Output the (x, y) coordinate of the center of the cell containing the given text.  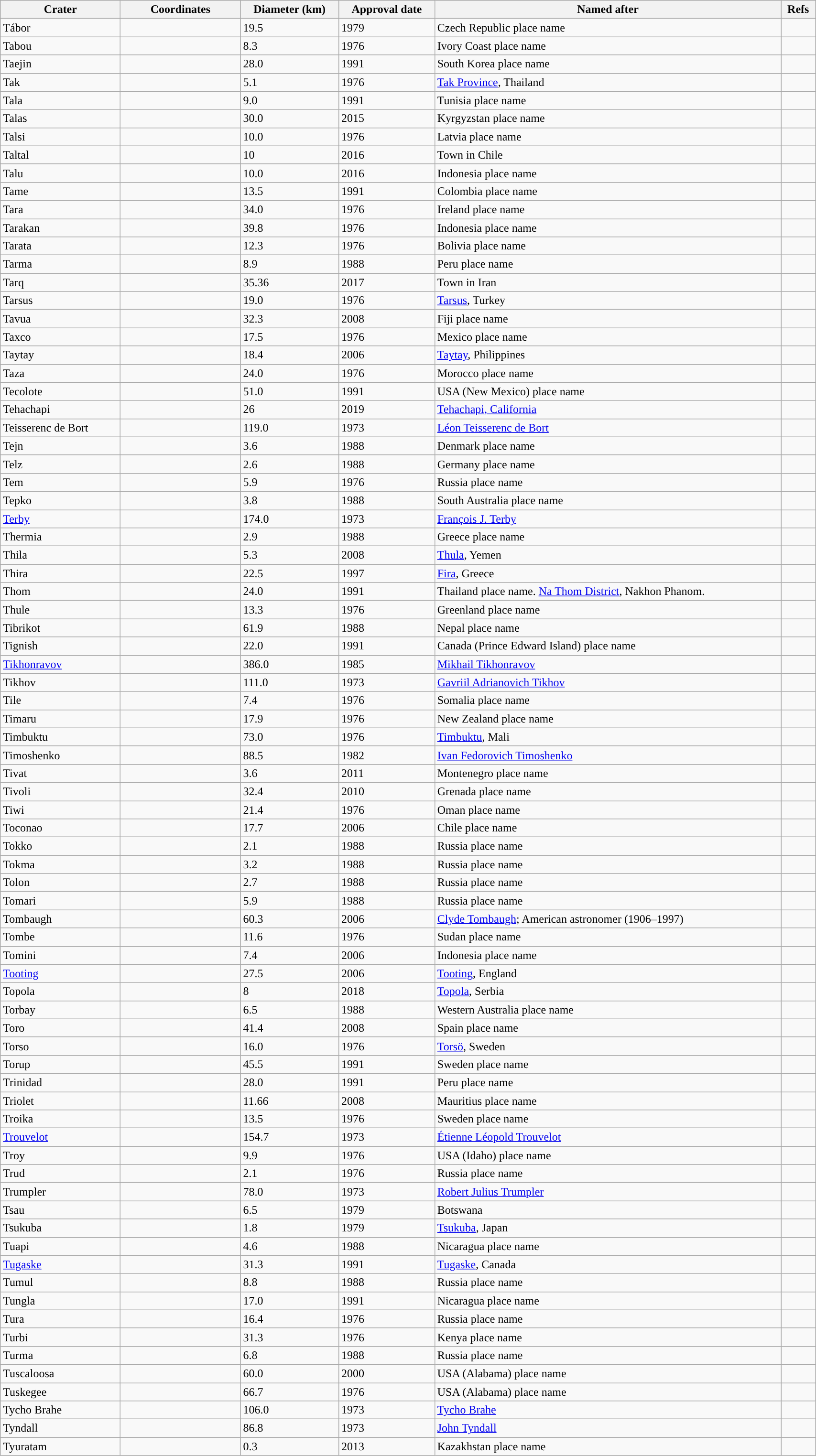
USA (New Mexico) place name (608, 391)
Tuscaloosa (60, 1373)
Tomari (60, 901)
Tikhonravov (60, 664)
Ireland place name (608, 209)
26 (290, 410)
Taytay (60, 355)
Tooting, England (608, 973)
2.6 (290, 464)
Trinidad (60, 1082)
30.0 (290, 119)
41.4 (290, 1028)
Timoshenko (60, 755)
Tungla (60, 1301)
Timbuktu (60, 737)
2013 (387, 1446)
Tokma (60, 864)
Tala (60, 100)
10 (290, 155)
Thermia (60, 537)
Fira, Greece (608, 573)
Thila (60, 555)
Turma (60, 1355)
Turbi (60, 1337)
86.8 (290, 1428)
5.3 (290, 555)
Town in Chile (608, 155)
9.9 (290, 1155)
Trud (60, 1174)
Telz (60, 464)
Chile place name (608, 828)
Town in Iran (608, 282)
2019 (387, 410)
Tombaugh (60, 919)
9.0 (290, 100)
Tombe (60, 937)
Approval date (387, 10)
119.0 (290, 428)
Troika (60, 1119)
Tivoli (60, 791)
Oman place name (608, 810)
174.0 (290, 518)
2015 (387, 119)
3.2 (290, 864)
3.8 (290, 500)
17.9 (290, 719)
Tile (60, 701)
Robert Julius Trumpler (608, 1192)
South Korea place name (608, 64)
2017 (387, 282)
32.3 (290, 319)
8.3 (290, 46)
Tomini (60, 955)
4.6 (290, 1246)
Tuapi (60, 1246)
35.36 (290, 282)
Tura (60, 1319)
Taltal (60, 155)
154.7 (290, 1137)
1982 (387, 755)
Taxco (60, 337)
Triolet (60, 1100)
27.5 (290, 973)
Tibrikot (60, 628)
Named after (608, 10)
New Zealand place name (608, 719)
Coordinates (181, 10)
Tolon (60, 883)
Nepal place name (608, 628)
Tsau (60, 1210)
Tem (60, 482)
Tokko (60, 846)
Crater (60, 10)
1.8 (290, 1228)
Torso (60, 1046)
Torbay (60, 1010)
Trouvelot (60, 1137)
Tak (60, 82)
Thailand place name. Na Thom District, Nakhon Phanom. (608, 592)
Western Australia place name (608, 1010)
Tivat (60, 773)
Tábor (60, 28)
Kenya place name (608, 1337)
8.8 (290, 1283)
1997 (387, 573)
39.8 (290, 228)
Tunisia place name (608, 100)
Montenegro place name (608, 773)
Taza (60, 373)
Tecolote (60, 391)
Tavua (60, 319)
17.5 (290, 337)
USA (Idaho) place name (608, 1155)
Colombia place name (608, 191)
Sudan place name (608, 937)
Léon Teisserenc de Bort (608, 428)
13.3 (290, 610)
61.9 (290, 628)
Greece place name (608, 537)
Mexico place name (608, 337)
Morocco place name (608, 373)
106.0 (290, 1410)
Tarq (60, 282)
Tignish (60, 646)
John Tyndall (608, 1428)
11.66 (290, 1100)
2.9 (290, 537)
Taytay, Philippines (608, 355)
Ivan Fedorovich Timoshenko (608, 755)
386.0 (290, 664)
Talsi (60, 137)
Tarata (60, 246)
Tarma (60, 264)
2018 (387, 992)
Tak Province, Thailand (608, 82)
Tiwi (60, 810)
Diameter (km) (290, 10)
Tarsus, Turkey (608, 301)
45.5 (290, 1064)
South Australia place name (608, 500)
Étienne Léopold Trouvelot (608, 1137)
8.9 (290, 264)
2.7 (290, 883)
Mauritius place name (608, 1100)
Germany place name (608, 464)
2000 (387, 1373)
Somalia place name (608, 701)
Czech Republic place name (608, 28)
Troy (60, 1155)
51.0 (290, 391)
Denmark place name (608, 446)
16.0 (290, 1046)
Thira (60, 573)
17.0 (290, 1301)
6.8 (290, 1355)
Terby (60, 518)
Torup (60, 1064)
60.3 (290, 919)
Greenland place name (608, 610)
21.4 (290, 810)
5.1 (290, 82)
18.4 (290, 355)
Mikhail Tikhonravov (608, 664)
Botswana (608, 1210)
Timbuktu, Mali (608, 737)
Torsö, Sweden (608, 1046)
Tyuratam (60, 1446)
Gavriil Adrianovich Tikhov (608, 682)
Trumpler (60, 1192)
12.3 (290, 246)
Tarsus (60, 301)
Clyde Tombaugh; American astronomer (1906–1997) (608, 919)
19.0 (290, 301)
Bolivia place name (608, 246)
22.5 (290, 573)
Tugaske, Canada (608, 1264)
17.7 (290, 828)
Ivory Coast place name (608, 46)
Tejn (60, 446)
2011 (387, 773)
Thom (60, 592)
Tugaske (60, 1264)
Tehachapi, California (608, 410)
16.4 (290, 1319)
Toconao (60, 828)
Tame (60, 191)
Thula, Yemen (608, 555)
Talu (60, 173)
Canada (Prince Edward Island) place name (608, 646)
73.0 (290, 737)
Fiji place name (608, 319)
8 (290, 992)
Teisserenc de Bort (60, 428)
Talas (60, 119)
Tarakan (60, 228)
60.0 (290, 1373)
Tsukuba (60, 1228)
Tehachapi (60, 410)
Tooting (60, 973)
Spain place name (608, 1028)
78.0 (290, 1192)
Tuskegee (60, 1392)
19.5 (290, 28)
Tepko (60, 500)
François J. Terby (608, 518)
34.0 (290, 209)
Tumul (60, 1283)
11.6 (290, 937)
2010 (387, 791)
Topola, Serbia (608, 992)
Kyrgyzstan place name (608, 119)
Tara (60, 209)
66.7 (290, 1392)
88.5 (290, 755)
Taejin (60, 64)
Tikhov (60, 682)
Tabou (60, 46)
Thule (60, 610)
Timaru (60, 719)
22.0 (290, 646)
Tyndall (60, 1428)
Topola (60, 992)
0.3 (290, 1446)
Latvia place name (608, 137)
Tsukuba, Japan (608, 1228)
Kazakhstan place name (608, 1446)
1985 (387, 664)
Refs (798, 10)
Grenada place name (608, 791)
Toro (60, 1028)
111.0 (290, 682)
32.4 (290, 791)
